Output the (X, Y) coordinate of the center of the cell containing the given text.  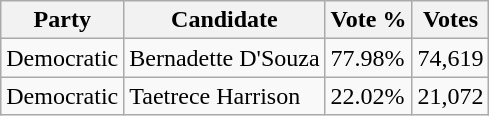
Vote % (368, 20)
77.98% (368, 58)
Taetrece Harrison (224, 96)
Bernadette D'Souza (224, 58)
Votes (450, 20)
22.02% (368, 96)
74,619 (450, 58)
Party (62, 20)
21,072 (450, 96)
Candidate (224, 20)
